Identify which cell holds the provided text, then report its [x, y] central coordinate. 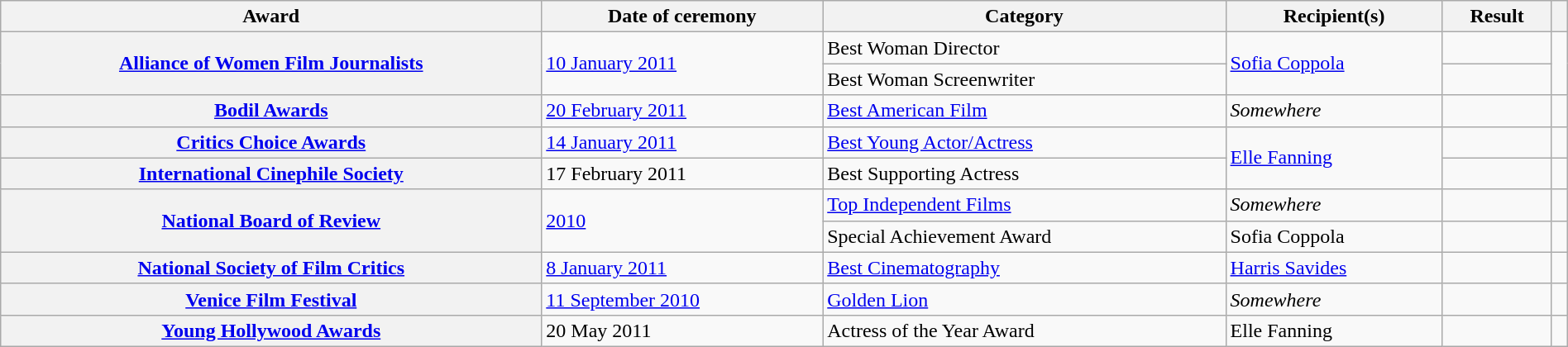
Award [271, 17]
Best Supporting Actress [1024, 173]
Special Achievement Award [1024, 236]
National Society of Film Critics [271, 268]
Result [1497, 17]
Critics Choice Awards [271, 142]
10 January 2011 [682, 64]
Best Woman Screenwriter [1024, 79]
Date of ceremony [682, 17]
Golden Lion [1024, 299]
20 February 2011 [682, 111]
Best Cinematography [1024, 268]
Category [1024, 17]
Harris Savides [1334, 268]
Bodil Awards [271, 111]
Young Hollywood Awards [271, 330]
Best Woman Director [1024, 48]
14 January 2011 [682, 142]
11 September 2010 [682, 299]
2010 [682, 221]
20 May 2011 [682, 330]
Best Young Actor/Actress [1024, 142]
Actress of the Year Award [1024, 330]
National Board of Review [271, 221]
Venice Film Festival [271, 299]
International Cinephile Society [271, 173]
Recipient(s) [1334, 17]
17 February 2011 [682, 173]
Top Independent Films [1024, 205]
8 January 2011 [682, 268]
Best American Film [1024, 111]
Alliance of Women Film Journalists [271, 64]
